Return the [X, Y] coordinate for the center point of the cell that contains the specified text.  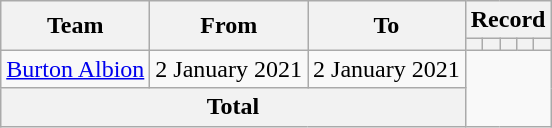
Total [234, 107]
To [387, 26]
Burton Albion [76, 69]
Team [76, 26]
Record [508, 20]
From [229, 26]
